Find where the given text appears and provide that cell's center as [x, y] coordinate. 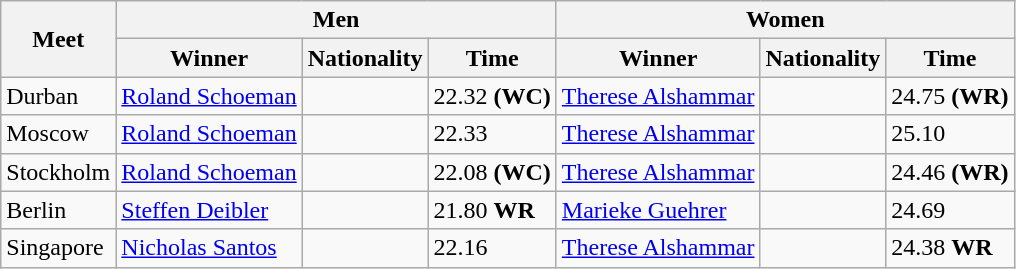
Berlin [58, 210]
22.08 (WC) [492, 172]
22.33 [492, 134]
24.46 (WR) [950, 172]
Singapore [58, 248]
Marieke Guehrer [658, 210]
Durban [58, 96]
24.69 [950, 210]
22.16 [492, 248]
24.38 WR [950, 248]
Moscow [58, 134]
22.32 (WC) [492, 96]
Nicholas Santos [209, 248]
Men [336, 20]
Women [785, 20]
24.75 (WR) [950, 96]
Meet [58, 39]
25.10 [950, 134]
Steffen Deibler [209, 210]
Stockholm [58, 172]
21.80 WR [492, 210]
